From the cell containing the given text, extract its center point as [X, Y] coordinate. 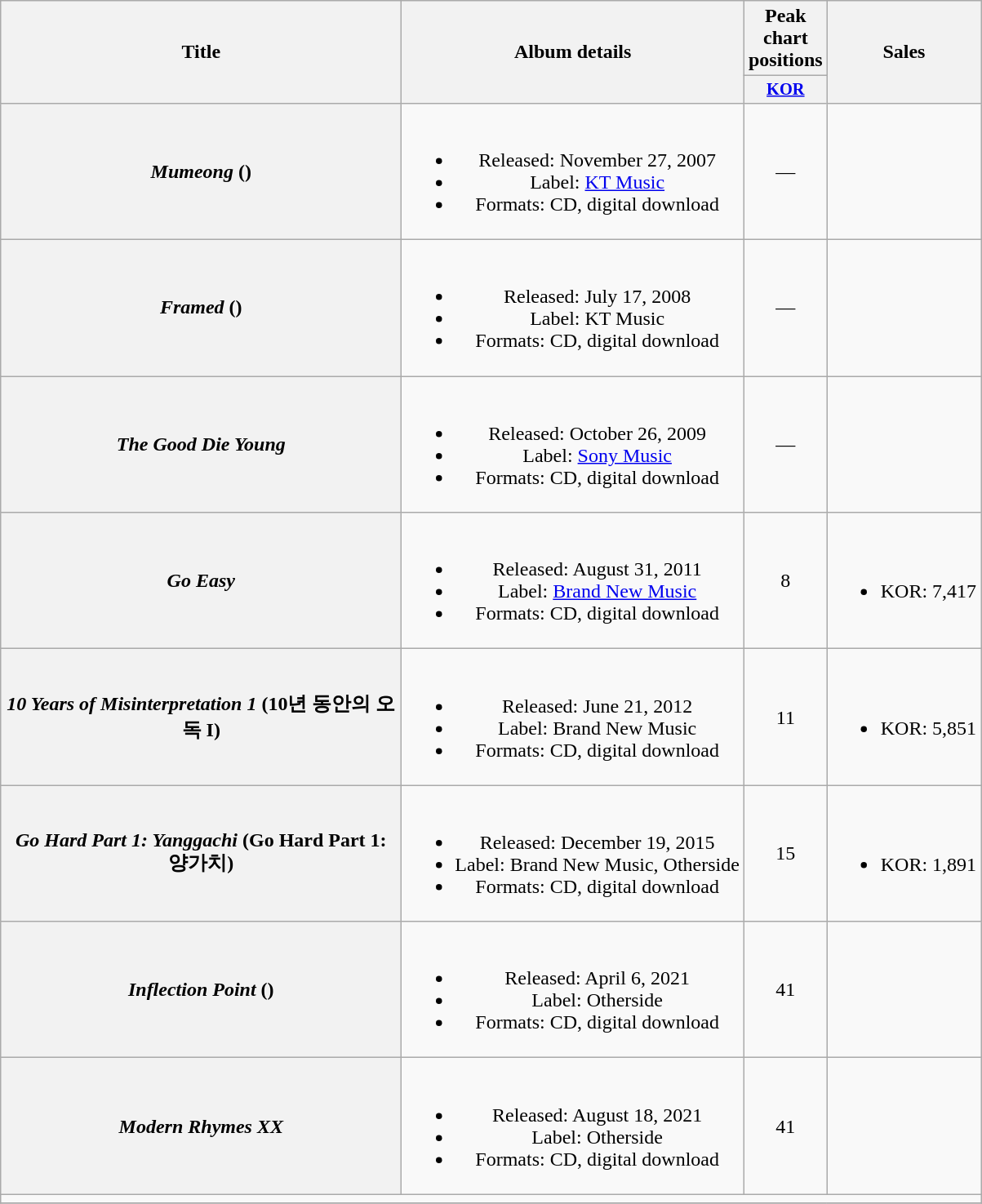
Inflection Point () [201, 989]
15 [785, 854]
Mumeong () [201, 171]
Modern Rhymes XX [201, 1126]
Album details [573, 52]
Released: October 26, 2009Label: Sony MusicFormats: CD, digital download [573, 444]
Go Hard Part 1: Yanggachi (Go Hard Part 1: 양가치) [201, 854]
Released: August 18, 2021Label: OthersideFormats: CD, digital download [573, 1126]
Sales [904, 52]
Released: July 17, 2008Label: KT MusicFormats: CD, digital download [573, 309]
8 [785, 581]
Released: June 21, 2012Label: Brand New MusicFormats: CD, digital download [573, 717]
Title [201, 52]
Peak chart positions [785, 38]
Released: November 27, 2007Label: KT MusicFormats: CD, digital download [573, 171]
KOR [785, 90]
Released: April 6, 2021Label: OthersideFormats: CD, digital download [573, 989]
The Good Die Young [201, 444]
11 [785, 717]
KOR: 7,417 [904, 581]
Framed () [201, 309]
Released: December 19, 2015Label: Brand New Music, OthersideFormats: CD, digital download [573, 854]
Go Easy [201, 581]
10 Years of Misinterpretation 1 (10년 동안의 오독 I) [201, 717]
Released: August 31, 2011Label: Brand New MusicFormats: CD, digital download [573, 581]
KOR: 5,851 [904, 717]
KOR: 1,891 [904, 854]
